Provide the [x, y] coordinate of the cell's center where the given text is located.  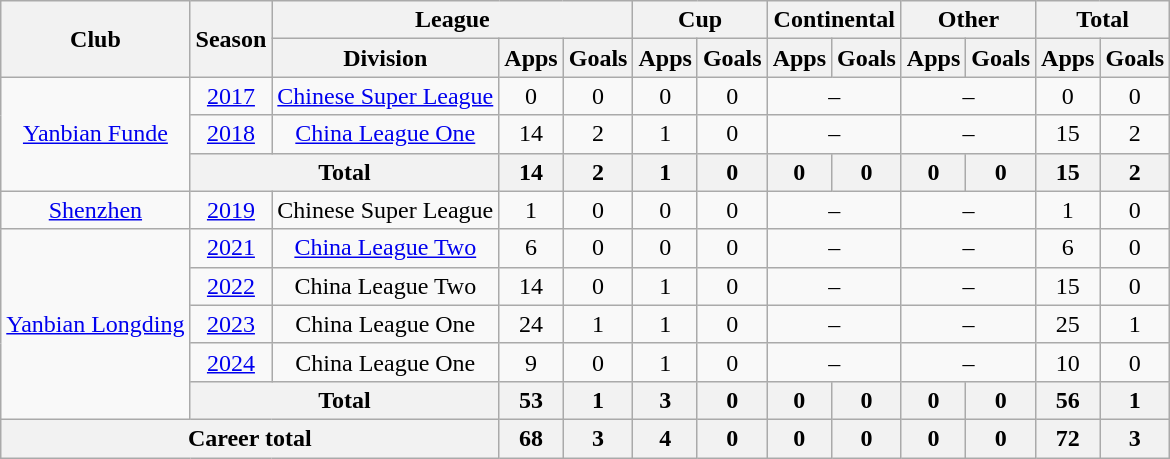
68 [531, 438]
10 [1068, 362]
2017 [231, 96]
2021 [231, 248]
Yanbian Funde [96, 134]
53 [531, 400]
2024 [231, 362]
2019 [231, 210]
Career total [250, 438]
Shenzhen [96, 210]
2022 [231, 286]
Continental [834, 20]
Season [231, 39]
League [452, 20]
9 [531, 362]
56 [1068, 400]
72 [1068, 438]
Club [96, 39]
Cup [700, 20]
2023 [231, 324]
Yanbian Longding [96, 324]
24 [531, 324]
Other [968, 20]
25 [1068, 324]
2018 [231, 134]
Division [386, 58]
4 [665, 438]
